Determine the [x, y] coordinate at the center of the cell enclosing the given text.  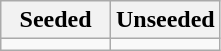
Seeded [56, 20]
Unseeded [165, 20]
